Provide the [X, Y] coordinate of the cell's center where the given text is located.  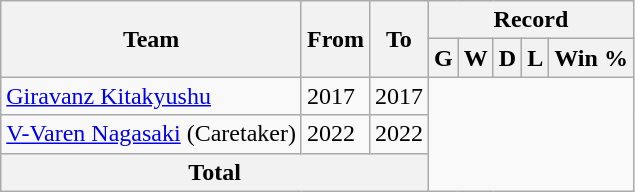
From [335, 39]
D [507, 58]
G [443, 58]
Team [152, 39]
Win % [592, 58]
Giravanz Kitakyushu [152, 96]
Total [215, 172]
L [536, 58]
Record [530, 20]
V-Varen Nagasaki (Caretaker) [152, 134]
W [476, 58]
To [398, 39]
